Search for the cell housing the specified text and yield its [x, y] center coordinate. 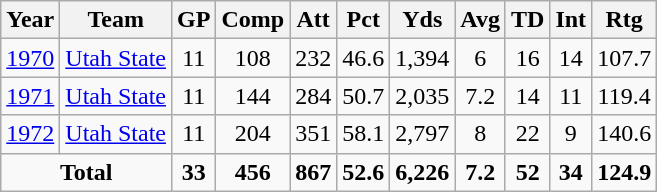
34 [571, 172]
108 [253, 58]
33 [194, 172]
2,797 [422, 134]
1971 [30, 96]
6,226 [422, 172]
Att [314, 20]
22 [527, 134]
46.6 [364, 58]
8 [480, 134]
Pct [364, 20]
1972 [30, 134]
Rtg [624, 20]
Comp [253, 20]
1970 [30, 58]
Total [86, 172]
Year [30, 20]
16 [527, 58]
144 [253, 96]
204 [253, 134]
6 [480, 58]
Int [571, 20]
TD [527, 20]
52.6 [364, 172]
351 [314, 134]
107.7 [624, 58]
124.9 [624, 172]
119.4 [624, 96]
Team [116, 20]
50.7 [364, 96]
GP [194, 20]
9 [571, 134]
456 [253, 172]
58.1 [364, 134]
2,035 [422, 96]
Avg [480, 20]
52 [527, 172]
1,394 [422, 58]
232 [314, 58]
140.6 [624, 134]
Yds [422, 20]
867 [314, 172]
284 [314, 96]
